Extract the [X, Y] coordinate from the center of the cell holding the provided text.  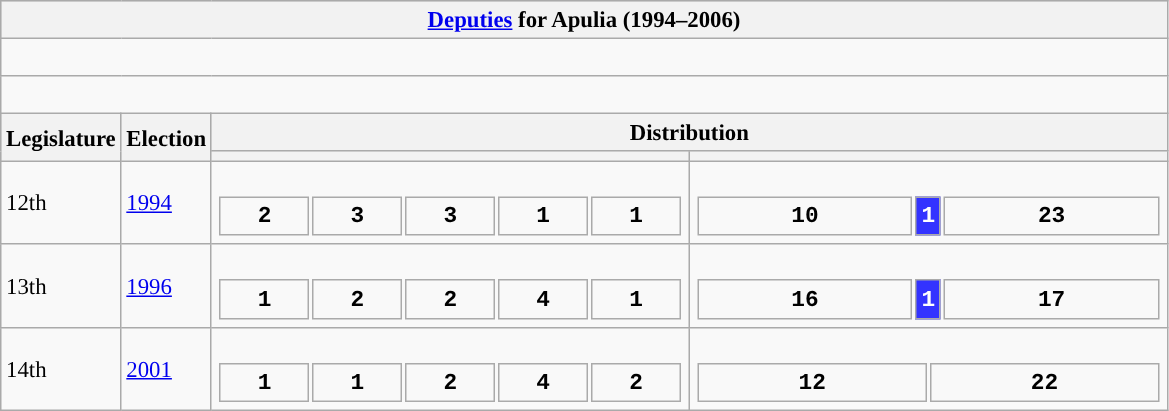
23 [1052, 216]
Legislature [61, 138]
Deputies for Apulia (1994–2006) [584, 20]
12 [812, 382]
Distribution [689, 133]
12th [61, 204]
22 [1044, 382]
17 [1052, 300]
12 22 [928, 368]
14th [61, 368]
1 2 2 4 1 [450, 286]
Election [166, 138]
1 1 2 4 2 [450, 368]
1996 [166, 286]
16 [806, 300]
2 3 3 1 1 [450, 204]
10 1 23 [928, 204]
1994 [166, 204]
13th [61, 286]
2001 [166, 368]
10 [806, 216]
16 1 17 [928, 286]
